Detect which cell encompasses the target text, then output its (x, y) center coordinate. 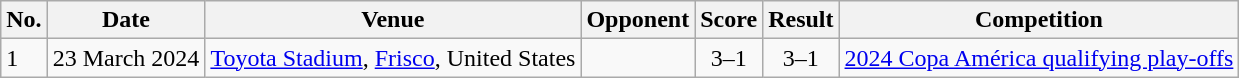
Score (729, 20)
No. (24, 20)
Competition (1039, 20)
23 March 2024 (126, 58)
2024 Copa América qualifying play-offs (1039, 58)
Date (126, 20)
Opponent (638, 20)
Result (801, 20)
1 (24, 58)
Venue (393, 20)
Toyota Stadium, Frisco, United States (393, 58)
